Extract the [X, Y] coordinate from the center of the cell holding the provided text.  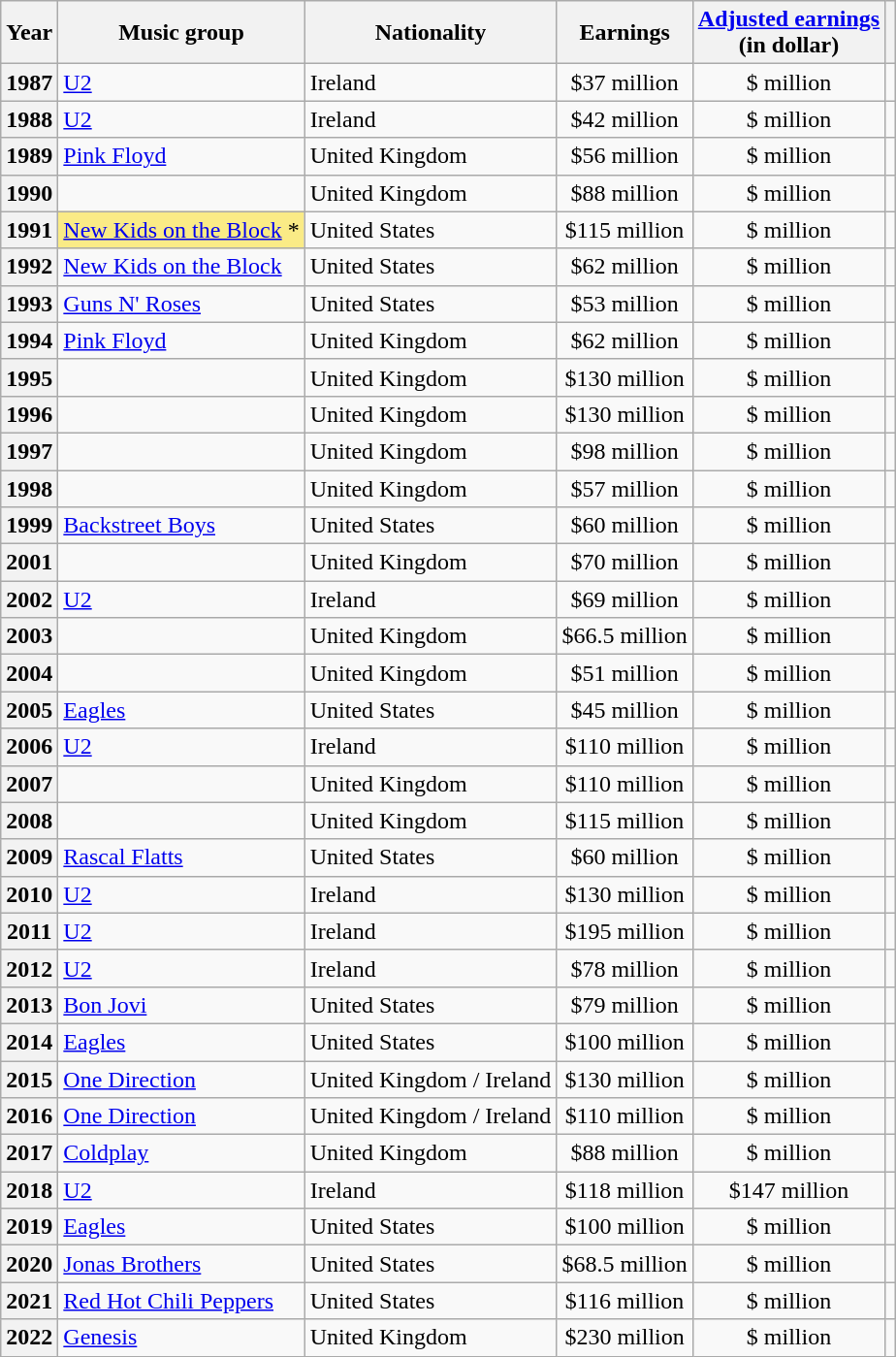
1987 [29, 82]
2008 [29, 821]
New Kids on the Block [181, 267]
$195 million [624, 931]
1994 [29, 340]
1998 [29, 488]
2018 [29, 1190]
2014 [29, 1042]
2021 [29, 1301]
2004 [29, 673]
$42 million [624, 119]
1991 [29, 230]
New Kids on the Block * [181, 230]
$98 million [624, 451]
1995 [29, 377]
1997 [29, 451]
2017 [29, 1153]
Nationality [431, 33]
Jonas Brothers [181, 1264]
2016 [29, 1116]
2022 [29, 1338]
2020 [29, 1264]
2006 [29, 747]
Earnings [624, 33]
$66.5 million [624, 636]
2013 [29, 1005]
$56 million [624, 156]
$53 million [624, 304]
Red Hot Chili Peppers [181, 1301]
2009 [29, 857]
Bon Jovi [181, 1005]
$116 million [624, 1301]
1996 [29, 414]
$45 million [624, 710]
2005 [29, 710]
$57 million [624, 488]
2019 [29, 1227]
Guns N' Roses [181, 304]
$69 million [624, 599]
$68.5 million [624, 1264]
Genesis [181, 1338]
$230 million [624, 1338]
Year [29, 33]
1988 [29, 119]
1992 [29, 267]
$37 million [624, 82]
2012 [29, 968]
1999 [29, 526]
$70 million [624, 563]
1990 [29, 193]
Rascal Flatts [181, 857]
2011 [29, 931]
$79 million [624, 1005]
2015 [29, 1080]
2001 [29, 563]
Coldplay [181, 1153]
2010 [29, 894]
2003 [29, 636]
Backstreet Boys [181, 526]
2007 [29, 784]
Music group [181, 33]
$118 million [624, 1190]
1989 [29, 156]
$78 million [624, 968]
Adjusted earnings(in dollar) [788, 33]
$147 million [788, 1190]
$51 million [624, 673]
2002 [29, 599]
1993 [29, 304]
